Provide the (x, y) coordinate of the cell's center where the given text is located.  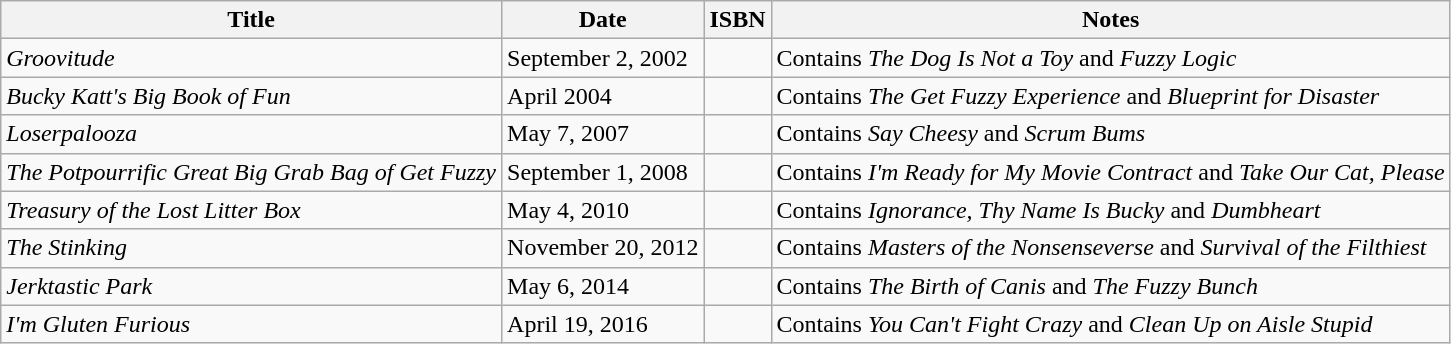
Contains Ignorance, Thy Name Is Bucky and Dumbheart (1110, 210)
September 2, 2002 (603, 58)
ISBN (738, 20)
Contains You Can't Fight Crazy and Clean Up on Aisle Stupid (1110, 324)
Contains I'm Ready for My Movie Contract and Take Our Cat, Please (1110, 172)
September 1, 2008 (603, 172)
May 4, 2010 (603, 210)
April 19, 2016 (603, 324)
November 20, 2012 (603, 248)
April 2004 (603, 96)
Date (603, 20)
Notes (1110, 20)
Contains Masters of the Nonsenseverse and Survival of the Filthiest (1110, 248)
I'm Gluten Furious (252, 324)
May 6, 2014 (603, 286)
Bucky Katt's Big Book of Fun (252, 96)
Contains The Dog Is Not a Toy and Fuzzy Logic (1110, 58)
Contains The Get Fuzzy Experience and Blueprint for Disaster (1110, 96)
Title (252, 20)
Contains Say Cheesy and Scrum Bums (1110, 134)
Groovitude (252, 58)
May 7, 2007 (603, 134)
The Stinking (252, 248)
Treasury of the Lost Litter Box (252, 210)
Jerktastic Park (252, 286)
The Potpourrific Great Big Grab Bag of Get Fuzzy (252, 172)
Loserpalooza (252, 134)
Contains The Birth of Canis and The Fuzzy Bunch (1110, 286)
